Capture the cell that displays the provided text and extract its [X, Y] central coordinate. 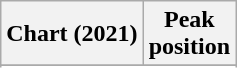
Chart (2021) [72, 34]
Peakposition [189, 34]
